Locate the cell with the specified text and output its (x, y) center coordinate. 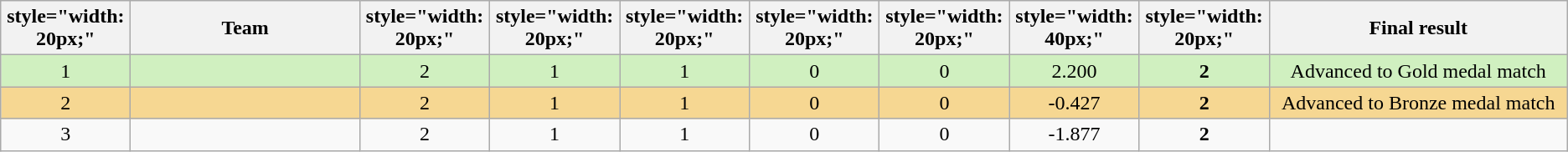
-0.427 (1074, 103)
Final result (1418, 28)
2.200 (1074, 71)
-1.877 (1074, 134)
Advanced to Gold medal match (1418, 71)
style="width: 40px;" (1074, 28)
3 (65, 134)
Team (245, 28)
Advanced to Bronze medal match (1418, 103)
